Identify which cell holds the provided text, then report its (x, y) central coordinate. 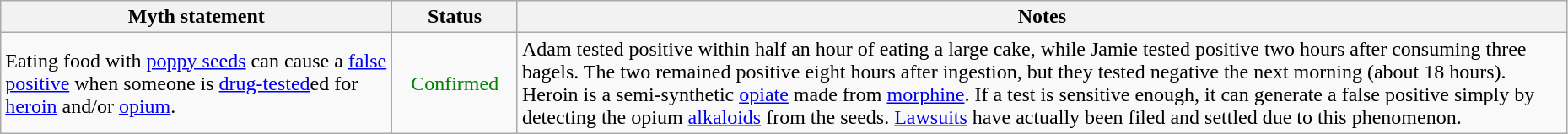
Eating food with poppy seeds can cause a false positive when someone is drug-testeded for heroin and/or opium. (197, 83)
Status (455, 17)
Myth statement (197, 17)
Confirmed (455, 83)
Notes (1042, 17)
